Pinpoint the cell where the given text exists, returning its (x, y) midpoint coordinate. 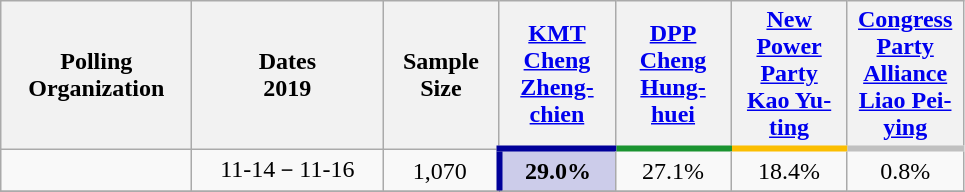
11-14－11-16 (288, 170)
Polling Organization (96, 75)
29.0% (557, 170)
0.8% (905, 170)
Sample Size (441, 75)
18.4% (789, 170)
1,070 (441, 170)
DPPCheng Hung-huei (673, 75)
New Power PartyKao Yu-ting (789, 75)
KMTCheng Zheng-chien (557, 75)
27.1% (673, 170)
Congress Party AllianceLiao Pei-ying (905, 75)
Dates2019 (288, 75)
